From the cell containing the given text, extract its center point as [x, y] coordinate. 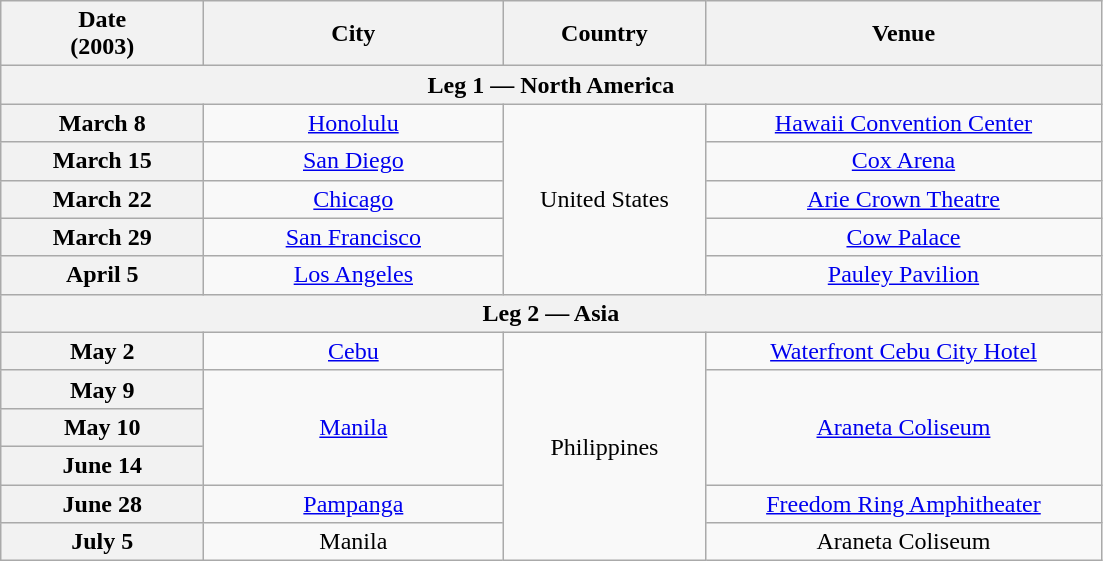
Freedom Ring Amphitheater [904, 503]
Arie Crown Theatre [904, 199]
May 9 [102, 389]
Leg 2 — Asia [551, 313]
April 5 [102, 275]
Venue [904, 34]
June 14 [102, 465]
July 5 [102, 542]
Date(2003) [102, 34]
Cebu [354, 351]
Honolulu [354, 123]
March 29 [102, 237]
City [354, 34]
Cow Palace [904, 237]
Los Angeles [354, 275]
May 10 [102, 427]
Philippines [604, 446]
San Diego [354, 161]
Country [604, 34]
Pauley Pavilion [904, 275]
Cox Arena [904, 161]
March 15 [102, 161]
San Francisco [354, 237]
Chicago [354, 199]
United States [604, 199]
Hawaii Convention Center [904, 123]
March 8 [102, 123]
March 22 [102, 199]
June 28 [102, 503]
Leg 1 — North America [551, 85]
May 2 [102, 351]
Pampanga [354, 503]
Waterfront Cebu City Hotel [904, 351]
